Determine the [X, Y] coordinate at the center of the cell enclosing the given text.  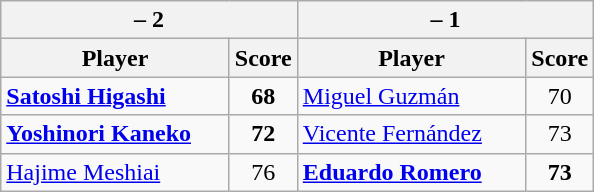
Yoshinori Kaneko [116, 134]
76 [263, 172]
Vicente Fernández [412, 134]
68 [263, 96]
Hajime Meshiai [116, 172]
72 [263, 134]
Miguel Guzmán [412, 96]
– 2 [150, 20]
70 [560, 96]
Satoshi Higashi [116, 96]
– 1 [446, 20]
Eduardo Romero [412, 172]
